Determine the [X, Y] coordinate at the center of the cell enclosing the given text.  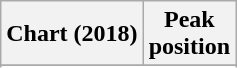
Peak position [189, 34]
Chart (2018) [72, 34]
